Identify which cell holds the provided text, then report its (X, Y) central coordinate. 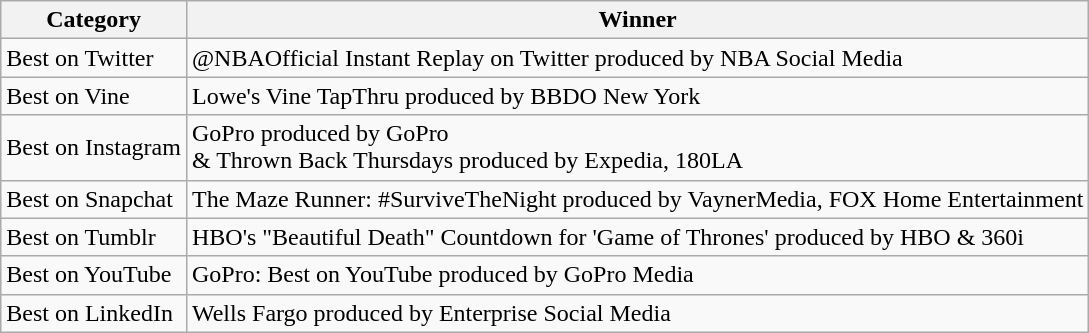
Category (94, 20)
HBO's "Beautiful Death" Countdown for 'Game of Thrones' produced by HBO & 360i (637, 237)
The Maze Runner: #SurviveTheNight produced by VaynerMedia, FOX Home Entertainment (637, 199)
Wells Fargo produced by Enterprise Social Media (637, 313)
Lowe's Vine TapThru produced by BBDO New York (637, 96)
Best on LinkedIn (94, 313)
GoPro produced by GoPro& Thrown Back Thursdays produced by Expedia, 180LA (637, 148)
Winner (637, 20)
@NBAOfficial Instant Replay on Twitter produced by NBA Social Media (637, 58)
Best on Tumblr (94, 237)
Best on Instagram (94, 148)
Best on YouTube (94, 275)
Best on Vine (94, 96)
Best on Snapchat (94, 199)
Best on Twitter (94, 58)
GoPro: Best on YouTube produced by GoPro Media (637, 275)
